Determine the (X, Y) coordinate at the center of the cell enclosing the given text.  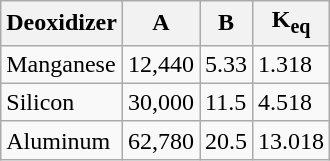
11.5 (226, 102)
Keq (292, 23)
30,000 (160, 102)
A (160, 23)
13.018 (292, 140)
12,440 (160, 64)
Aluminum (62, 140)
62,780 (160, 140)
Silicon (62, 102)
20.5 (226, 140)
B (226, 23)
1.318 (292, 64)
Deoxidizer (62, 23)
5.33 (226, 64)
4.518 (292, 102)
Manganese (62, 64)
